Determine the (X, Y) coordinate at the center of the cell enclosing the given text.  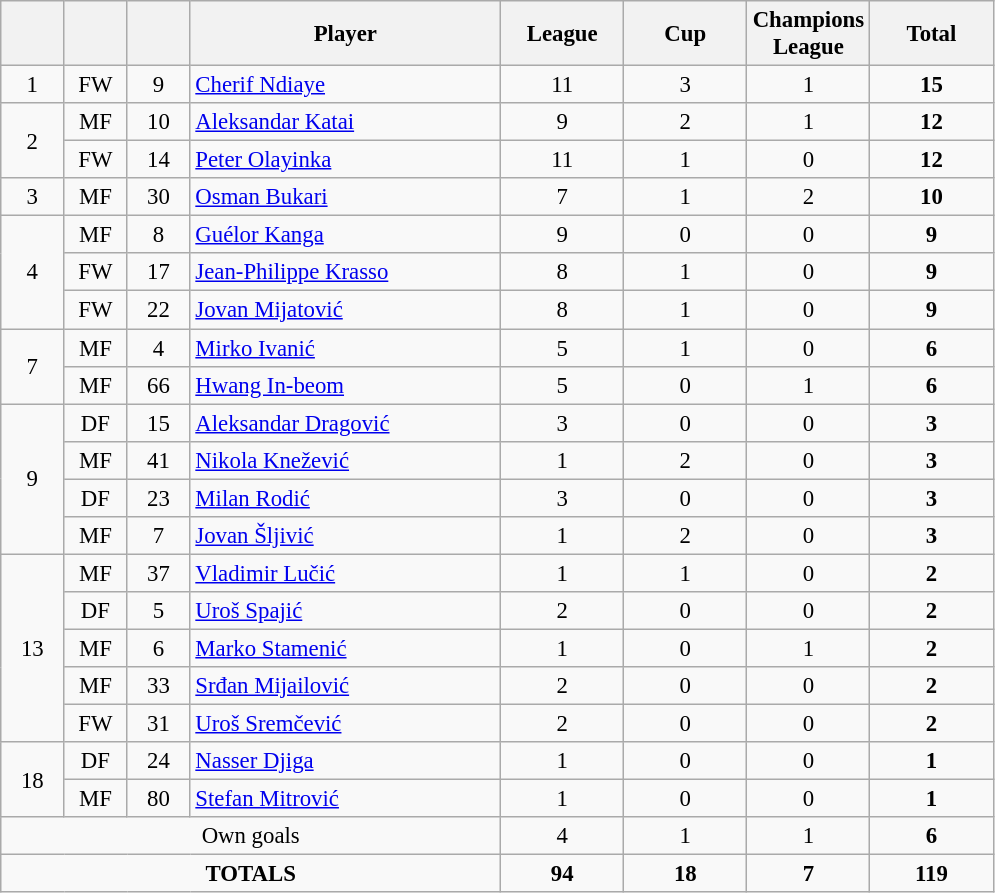
Jean-Philippe Krasso (346, 273)
31 (158, 724)
Srđan Mijailović (346, 686)
Jovan Šljivić (346, 536)
Jovan Mijatović (346, 310)
41 (158, 460)
Guélor Kanga (346, 235)
Cherif Ndiaye (346, 85)
Stefan Mitrović (346, 799)
33 (158, 686)
Milan Rodić (346, 498)
23 (158, 498)
Aleksandar Katai (346, 122)
Uroš Spajić (346, 611)
17 (158, 273)
94 (562, 874)
66 (158, 385)
TOTALS (251, 874)
Champions League (808, 34)
Mirko Ivanić (346, 348)
Peter Olayinka (346, 160)
13 (32, 648)
Nikola Knežević (346, 460)
37 (158, 573)
Player (346, 34)
22 (158, 310)
Osman Bukari (346, 197)
119 (932, 874)
14 (158, 160)
80 (158, 799)
Cup (686, 34)
Aleksandar Dragović (346, 423)
Uroš Sremčević (346, 724)
24 (158, 761)
30 (158, 197)
League (562, 34)
Vladimir Lučić (346, 573)
Hwang In-beom (346, 385)
Marko Stamenić (346, 648)
Total (932, 34)
Nasser Djiga (346, 761)
Own goals (251, 836)
